Return [X, Y] of the center of cell containing provided text 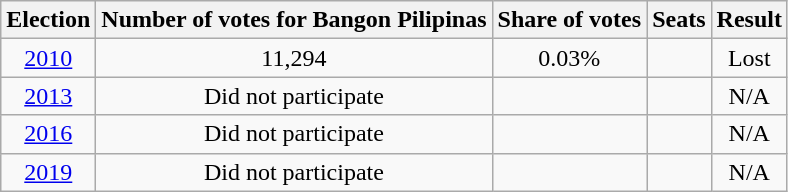
2016 [48, 134]
Seats [679, 20]
Lost [749, 58]
2019 [48, 172]
2013 [48, 96]
0.03% [570, 58]
11,294 [294, 58]
Share of votes [570, 20]
2010 [48, 58]
Result [749, 20]
Election [48, 20]
Number of votes for Bangon Pilipinas [294, 20]
